Find where the given text appears and provide that cell's center as (X, Y) coordinate. 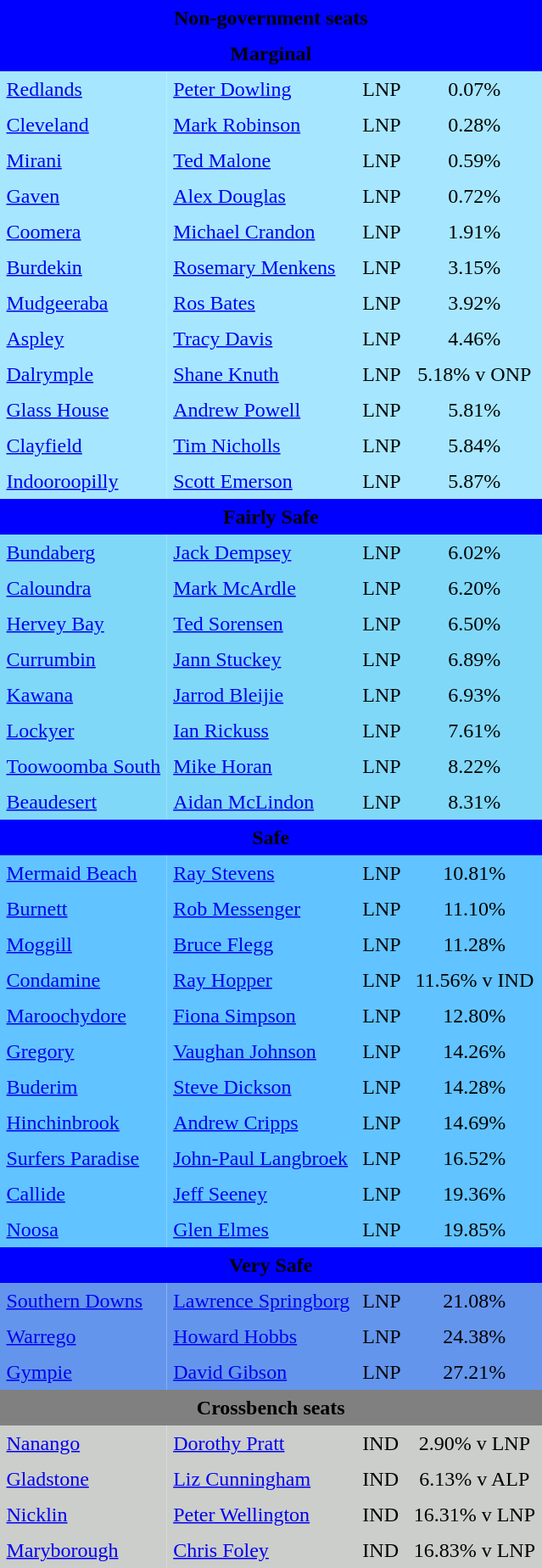
14.28% (474, 1088)
5.87% (474, 482)
Howard Hobbs (261, 1337)
Dalrymple (83, 375)
Dorothy Pratt (261, 1444)
5.84% (474, 446)
Non-government seats (271, 19)
Mudgeeraba (83, 304)
Tracy Davis (261, 339)
Marginal (271, 54)
3.15% (474, 268)
Condamine (83, 981)
Mermaid Beach (83, 874)
Andrew Cripps (261, 1123)
Mark Robinson (261, 126)
6.93% (474, 696)
Lawrence Springborg (261, 1302)
Clayfield (83, 446)
Aspley (83, 339)
16.52% (474, 1159)
Noosa (83, 1230)
Peter Wellington (261, 1515)
Warrego (83, 1337)
Coomera (83, 232)
Nanango (83, 1444)
Redlands (83, 90)
Moggill (83, 945)
Ros Bates (261, 304)
Jack Dempsey (261, 553)
Bundaberg (83, 553)
19.85% (474, 1230)
Burnett (83, 910)
Kawana (83, 696)
Crossbench seats (271, 1408)
Callide (83, 1195)
Gladstone (83, 1480)
Indooroopilly (83, 482)
Mike Horan (261, 767)
Gaven (83, 197)
Jarrod Bleijie (261, 696)
Fiona Simpson (261, 1016)
John-Paul Langbroek (261, 1159)
10.81% (474, 874)
Cleveland (83, 126)
Fairly Safe (271, 518)
David Gibson (261, 1373)
Toowoomba South (83, 767)
Mirani (83, 161)
14.69% (474, 1123)
Nicklin (83, 1515)
Maroochydore (83, 1016)
Scott Emerson (261, 482)
1.91% (474, 232)
12.80% (474, 1016)
21.08% (474, 1302)
7.61% (474, 731)
Lockyer (83, 731)
Mark McArdle (261, 589)
6.20% (474, 589)
0.07% (474, 90)
16.31% v LNP (474, 1515)
Currumbin (83, 660)
Ted Malone (261, 161)
Ian Rickuss (261, 731)
14.26% (474, 1052)
Aidan McLindon (261, 803)
Ray Hopper (261, 981)
Liz Cunningham (261, 1480)
Caloundra (83, 589)
Rob Messenger (261, 910)
Hinchinbrook (83, 1123)
27.21% (474, 1373)
Ted Sorensen (261, 624)
Michael Crandon (261, 232)
Tim Nicholls (261, 446)
Andrew Powell (261, 411)
5.81% (474, 411)
Very Safe (271, 1266)
11.56% v IND (474, 981)
0.28% (474, 126)
8.31% (474, 803)
Steve Dickson (261, 1088)
Safe (271, 838)
3.92% (474, 304)
0.72% (474, 197)
6.89% (474, 660)
19.36% (474, 1195)
24.38% (474, 1337)
Buderim (83, 1088)
6.50% (474, 624)
Glen Elmes (261, 1230)
Alex Douglas (261, 197)
Beaudesert (83, 803)
Ray Stevens (261, 874)
5.18% v ONP (474, 375)
Bruce Flegg (261, 945)
Shane Knuth (261, 375)
Rosemary Menkens (261, 268)
4.46% (474, 339)
Surfers Paradise (83, 1159)
Gregory (83, 1052)
Jeff Seeney (261, 1195)
Burdekin (83, 268)
Vaughan Johnson (261, 1052)
11.28% (474, 945)
Hervey Bay (83, 624)
11.10% (474, 910)
2.90% v LNP (474, 1444)
Gympie (83, 1373)
Jann Stuckey (261, 660)
Peter Dowling (261, 90)
6.13% v ALP (474, 1480)
8.22% (474, 767)
6.02% (474, 553)
0.59% (474, 161)
Glass House (83, 411)
Southern Downs (83, 1302)
